Return the [x, y] coordinate for the center point of the cell that contains the specified text.  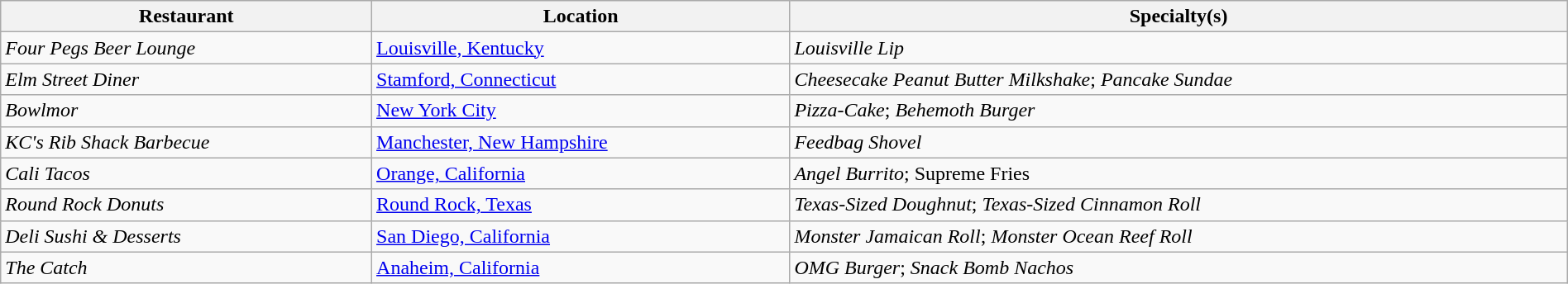
Four Pegs Beer Lounge [187, 48]
Restaurant [187, 17]
KC's Rib Shack Barbecue [187, 142]
Bowlmor [187, 111]
Angel Burrito; Supreme Fries [1178, 173]
Deli Sushi & Desserts [187, 236]
Elm Street Diner [187, 79]
Cali Tacos [187, 173]
The Catch [187, 267]
Round Rock Donuts [187, 205]
Monster Jamaican Roll; Monster Ocean Reef Roll [1178, 236]
Texas-Sized Doughnut; Texas-Sized Cinnamon Roll [1178, 205]
Stamford, Connecticut [581, 79]
Anaheim, California [581, 267]
Louisville Lip [1178, 48]
New York City [581, 111]
San Diego, California [581, 236]
Pizza-Cake; Behemoth Burger [1178, 111]
Specialty(s) [1178, 17]
Manchester, New Hampshire [581, 142]
OMG Burger; Snack Bomb Nachos [1178, 267]
Feedbag Shovel [1178, 142]
Louisville, Kentucky [581, 48]
Location [581, 17]
Round Rock, Texas [581, 205]
Orange, California [581, 173]
Cheesecake Peanut Butter Milkshake; Pancake Sundae [1178, 79]
